Identify which cell holds the provided text, then report its [x, y] central coordinate. 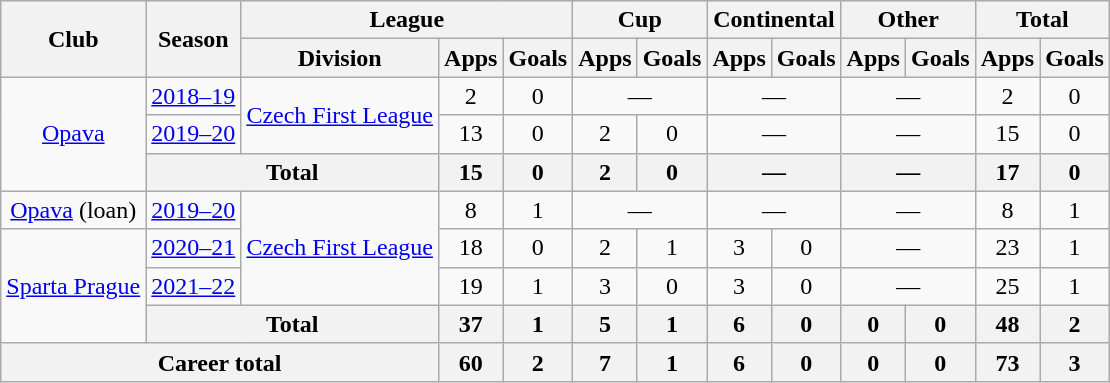
League [407, 20]
Sparta Prague [74, 286]
13 [471, 134]
19 [471, 286]
5 [605, 324]
Opava (loan) [74, 210]
17 [1007, 172]
Club [74, 39]
Other [908, 20]
Career total [220, 362]
23 [1007, 248]
Division [340, 58]
48 [1007, 324]
Season [194, 39]
Opava [74, 134]
2021–22 [194, 286]
25 [1007, 286]
2018–19 [194, 96]
37 [471, 324]
7 [605, 362]
60 [471, 362]
73 [1007, 362]
Cup [640, 20]
Continental [774, 20]
18 [471, 248]
2020–21 [194, 248]
